Extract the [x, y] coordinate from the center of the cell holding the provided text.  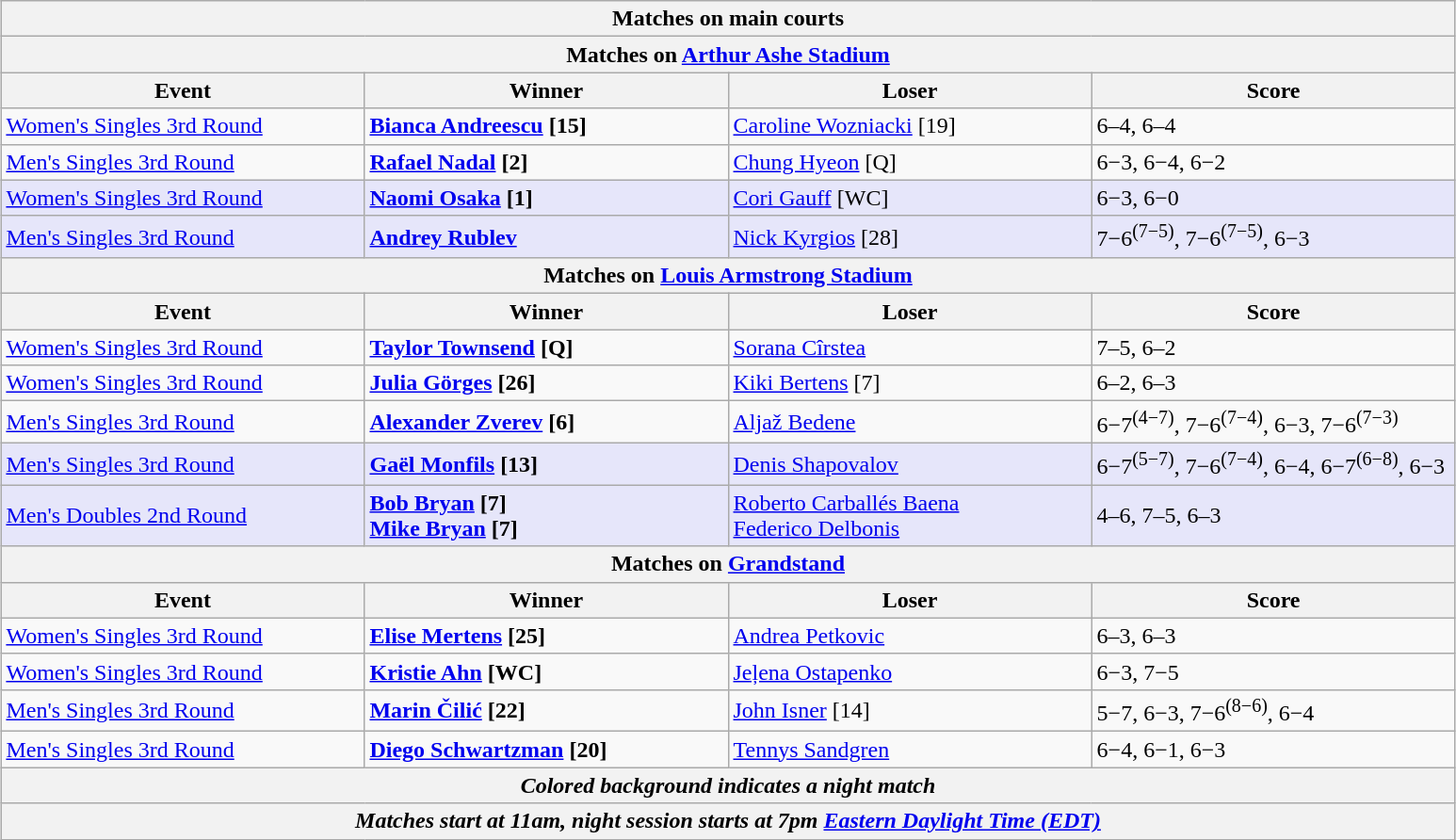
7−6(7−5), 7−6(7−5), 6−3 [1273, 237]
Aljaž Bedene [910, 422]
Andrey Rublev [546, 237]
Colored background indicates a night match [728, 785]
Kristie Ahn [WC] [546, 671]
Matches start at 11am, night session starts at 7pm Eastern Daylight Time (EDT) [728, 821]
Matches on Arthur Ashe Stadium [728, 55]
Tennys Sandgren [910, 750]
6−4, 6−1, 6−3 [1273, 750]
6−7(4−7), 7−6(7−4), 6−3, 7−6(7−3) [1273, 422]
6−3, 7−5 [1273, 671]
Cori Gauff [WC] [910, 198]
Rafael Nadal [2] [546, 162]
Naomi Osaka [1] [546, 198]
Matches on Grandstand [728, 564]
Roberto Carballés Baena Federico Delbonis [910, 516]
Andrea Petkovic [910, 636]
Matches on Louis Armstrong Stadium [728, 276]
6−7(5−7), 7−6(7−4), 6−4, 6−7(6−8), 6−3 [1273, 463]
Men's Doubles 2nd Round [183, 516]
Julia Görges [26] [546, 383]
Elise Mertens [25] [546, 636]
6−3, 6−0 [1273, 198]
Denis Shapovalov [910, 463]
Bianca Andreescu [15] [546, 126]
5−7, 6−3, 7−6(8−6), 6−4 [1273, 710]
Taylor Townsend [Q] [546, 347]
Marin Čilić [22] [546, 710]
4–6, 7–5, 6–3 [1273, 516]
6–4, 6–4 [1273, 126]
6–3, 6–3 [1273, 636]
Matches on main courts [728, 19]
Caroline Wozniacki [19] [910, 126]
Gaël Monfils [13] [546, 463]
6−3, 6−4, 6−2 [1273, 162]
7–5, 6–2 [1273, 347]
Nick Kyrgios [28] [910, 237]
Jeļena Ostapenko [910, 671]
Bob Bryan [7] Mike Bryan [7] [546, 516]
Chung Hyeon [Q] [910, 162]
Alexander Zverev [6] [546, 422]
John Isner [14] [910, 710]
Diego Schwartzman [20] [546, 750]
Kiki Bertens [7] [910, 383]
6–2, 6–3 [1273, 383]
Sorana Cîrstea [910, 347]
